Search for the cell housing the specified text and yield its [x, y] center coordinate. 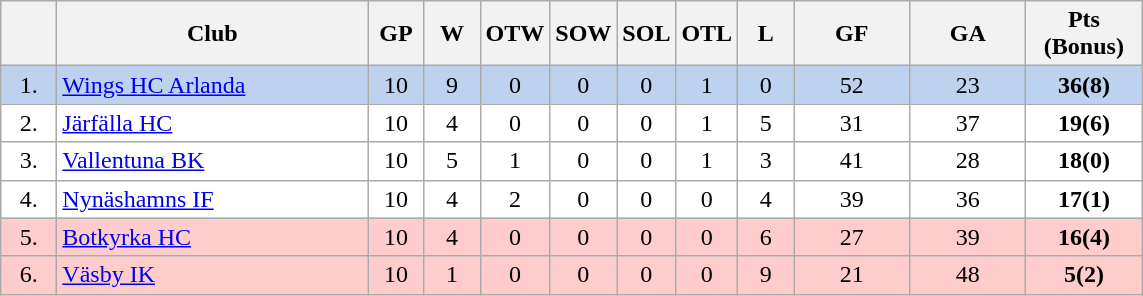
3 [766, 161]
31 [852, 123]
41 [852, 161]
1. [29, 85]
GP [396, 34]
4. [29, 199]
2. [29, 123]
48 [968, 275]
GF [852, 34]
Nynäshamns IF [212, 199]
16(4) [1084, 237]
Väsby IK [212, 275]
27 [852, 237]
Club [212, 34]
3. [29, 161]
GA [968, 34]
SOL [646, 34]
37 [968, 123]
Järfälla HC [212, 123]
SOW [584, 34]
21 [852, 275]
Vallentuna BK [212, 161]
Pts (Bonus) [1084, 34]
18(0) [1084, 161]
23 [968, 85]
OTW [515, 34]
52 [852, 85]
Botkyrka HC [212, 237]
19(6) [1084, 123]
W [452, 34]
17(1) [1084, 199]
L [766, 34]
36 [968, 199]
OTL [707, 34]
Wings HC Arlanda [212, 85]
2 [515, 199]
5. [29, 237]
28 [968, 161]
6. [29, 275]
6 [766, 237]
5(2) [1084, 275]
36(8) [1084, 85]
